Search for the cell housing the specified text and yield its (X, Y) center coordinate. 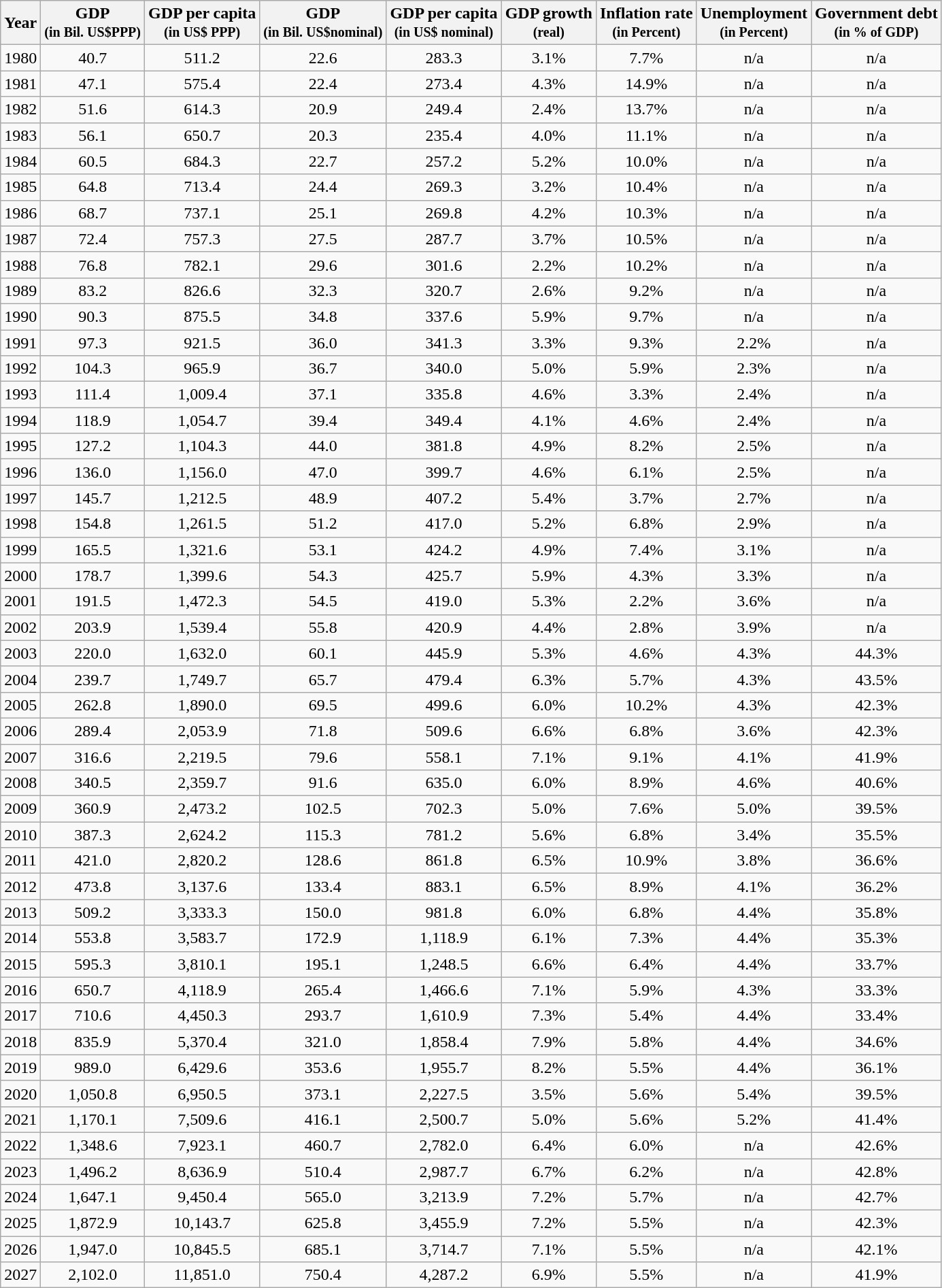
2,227.5 (443, 1093)
2,359.7 (203, 783)
60.1 (323, 653)
7.4% (646, 550)
2015 (20, 964)
35.5% (877, 835)
509.2 (92, 912)
1,632.0 (203, 653)
118.9 (92, 420)
826.6 (203, 291)
381.8 (443, 446)
1,647.1 (92, 1198)
33.7% (877, 964)
499.6 (443, 705)
1,947.0 (92, 1249)
33.4% (877, 1016)
2007 (20, 757)
421.0 (92, 861)
287.7 (443, 239)
1980 (20, 58)
1,749.7 (203, 679)
10.4% (646, 187)
2017 (20, 1016)
1984 (20, 161)
68.7 (92, 213)
1997 (20, 498)
2027 (20, 1275)
685.1 (323, 1249)
2008 (20, 783)
20.9 (323, 110)
47.1 (92, 84)
136.0 (92, 472)
1999 (20, 550)
473.8 (92, 887)
36.6% (877, 861)
1,399.6 (203, 576)
91.6 (323, 783)
4,450.3 (203, 1016)
195.1 (323, 964)
34.6% (877, 1042)
565.0 (323, 1198)
710.6 (92, 1016)
9.7% (646, 316)
Government debt(in % of GDP) (877, 23)
64.8 (92, 187)
702.3 (443, 809)
42.1% (877, 1249)
2002 (20, 627)
1998 (20, 524)
71.8 (323, 731)
6.9% (548, 1275)
2026 (20, 1249)
10.3% (646, 213)
7.9% (548, 1042)
76.8 (92, 265)
1,104.3 (203, 446)
781.2 (443, 835)
9.3% (646, 342)
1,050.8 (92, 1093)
1,170.1 (92, 1119)
883.1 (443, 887)
54.3 (323, 576)
4,118.9 (203, 990)
203.9 (92, 627)
9.2% (646, 291)
3,333.3 (203, 912)
2001 (20, 601)
Year (20, 23)
835.9 (92, 1042)
133.4 (323, 887)
10.5% (646, 239)
387.3 (92, 835)
4.2% (548, 213)
60.5 (92, 161)
41.4% (877, 1119)
6.3% (548, 679)
44.3% (877, 653)
373.1 (323, 1093)
178.7 (92, 576)
2023 (20, 1171)
172.9 (323, 938)
625.8 (323, 1223)
1986 (20, 213)
553.8 (92, 938)
13.7% (646, 110)
1982 (20, 110)
1,539.4 (203, 627)
3.8% (754, 861)
7.6% (646, 809)
11.1% (646, 135)
1,118.9 (443, 938)
GDP per capita(in US$ PPP) (203, 23)
684.3 (203, 161)
37.1 (323, 395)
1991 (20, 342)
460.7 (323, 1145)
5,370.4 (203, 1042)
11,851.0 (203, 1275)
3.2% (548, 187)
1987 (20, 239)
14.9% (646, 84)
3.5% (548, 1093)
10,143.7 (203, 1223)
83.2 (92, 291)
1990 (20, 316)
424.2 (443, 550)
2,820.2 (203, 861)
1988 (20, 265)
861.8 (443, 861)
269.8 (443, 213)
36.1% (877, 1068)
2024 (20, 1198)
2,500.7 (443, 1119)
44.0 (323, 446)
22.4 (323, 84)
2,782.0 (443, 1145)
65.7 (323, 679)
1981 (20, 84)
1989 (20, 291)
7.7% (646, 58)
1992 (20, 369)
1993 (20, 395)
27.5 (323, 239)
1,348.6 (92, 1145)
69.5 (323, 705)
353.6 (323, 1068)
10.9% (646, 861)
191.5 (92, 601)
2014 (20, 938)
737.1 (203, 213)
36.0 (323, 342)
1,009.4 (203, 395)
102.5 (323, 809)
3,213.9 (443, 1198)
349.4 (443, 420)
1,321.6 (203, 550)
51.2 (323, 524)
269.3 (443, 187)
36.7 (323, 369)
2012 (20, 887)
3,455.9 (443, 1223)
239.7 (92, 679)
635.0 (443, 783)
335.8 (443, 395)
36.2% (877, 887)
29.6 (323, 265)
3,583.7 (203, 938)
2009 (20, 809)
2016 (20, 990)
9.1% (646, 757)
417.0 (443, 524)
55.8 (323, 627)
90.3 (92, 316)
1983 (20, 135)
2021 (20, 1119)
1,466.6 (443, 990)
104.3 (92, 369)
2,053.9 (203, 731)
4.0% (548, 135)
2003 (20, 653)
2.3% (754, 369)
782.1 (203, 265)
1,054.7 (203, 420)
54.5 (323, 601)
47.0 (323, 472)
249.4 (443, 110)
5.8% (646, 1042)
750.4 (323, 1275)
2010 (20, 835)
35.3% (877, 938)
127.2 (92, 446)
293.7 (323, 1016)
2,473.2 (203, 809)
111.4 (92, 395)
321.0 (323, 1042)
1995 (20, 446)
2018 (20, 1042)
1,610.9 (443, 1016)
1,261.5 (203, 524)
72.4 (92, 239)
6.7% (548, 1171)
6.2% (646, 1171)
1,858.4 (443, 1042)
273.4 (443, 84)
2013 (20, 912)
25.1 (323, 213)
757.3 (203, 239)
511.2 (203, 58)
2.8% (646, 627)
1,872.9 (92, 1223)
154.8 (92, 524)
509.6 (443, 731)
316.6 (92, 757)
1,156.0 (203, 472)
2000 (20, 576)
150.0 (323, 912)
3,714.7 (443, 1249)
165.5 (92, 550)
989.0 (92, 1068)
320.7 (443, 291)
921.5 (203, 342)
22.6 (323, 58)
289.4 (92, 731)
419.0 (443, 601)
981.8 (443, 912)
713.4 (203, 187)
2,987.7 (443, 1171)
40.6% (877, 783)
425.7 (443, 576)
2,102.0 (92, 1275)
614.3 (203, 110)
220.0 (92, 653)
2.9% (754, 524)
6,950.5 (203, 1093)
1,248.5 (443, 964)
360.9 (92, 809)
39.4 (323, 420)
479.4 (443, 679)
79.6 (323, 757)
42.8% (877, 1171)
257.2 (443, 161)
2011 (20, 861)
2020 (20, 1093)
875.5 (203, 316)
265.4 (323, 990)
301.6 (443, 265)
2022 (20, 1145)
33.3% (877, 990)
128.6 (323, 861)
8,636.9 (203, 1171)
235.4 (443, 135)
2.6% (548, 291)
4,287.2 (443, 1275)
145.7 (92, 498)
Inflation rate(in Percent) (646, 23)
1,890.0 (203, 705)
575.4 (203, 84)
510.4 (323, 1171)
Unemployment(in Percent) (754, 23)
420.9 (443, 627)
3.4% (754, 835)
2,624.2 (203, 835)
1,496.2 (92, 1171)
965.9 (203, 369)
51.6 (92, 110)
7,509.6 (203, 1119)
48.9 (323, 498)
20.3 (323, 135)
340.0 (443, 369)
2019 (20, 1068)
3,810.1 (203, 964)
283.3 (443, 58)
GDP(in Bil. US$PPP) (92, 23)
1,212.5 (203, 498)
1985 (20, 187)
43.5% (877, 679)
GDP growth(real) (548, 23)
337.6 (443, 316)
341.3 (443, 342)
2025 (20, 1223)
3,137.6 (203, 887)
1996 (20, 472)
2004 (20, 679)
1994 (20, 420)
34.8 (323, 316)
GDP per capita(in US$ nominal) (443, 23)
35.8% (877, 912)
56.1 (92, 135)
3.9% (754, 627)
42.7% (877, 1198)
42.6% (877, 1145)
1,472.3 (203, 601)
595.3 (92, 964)
1,955.7 (443, 1068)
GDP(in Bil. US$nominal) (323, 23)
6,429.6 (203, 1068)
7,923.1 (203, 1145)
416.1 (323, 1119)
10,845.5 (203, 1249)
97.3 (92, 342)
32.3 (323, 291)
445.9 (443, 653)
22.7 (323, 161)
53.1 (323, 550)
40.7 (92, 58)
10.0% (646, 161)
9,450.4 (203, 1198)
2006 (20, 731)
340.5 (92, 783)
558.1 (443, 757)
407.2 (443, 498)
262.8 (92, 705)
2.7% (754, 498)
2005 (20, 705)
399.7 (443, 472)
2,219.5 (203, 757)
115.3 (323, 835)
24.4 (323, 187)
